Find where the given text appears and provide that cell's center as [x, y] coordinate. 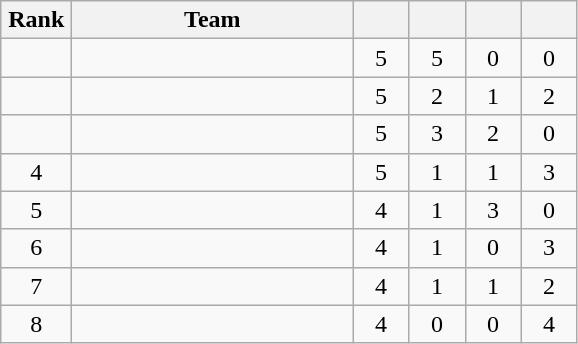
7 [36, 286]
6 [36, 248]
8 [36, 324]
Team [212, 20]
Rank [36, 20]
